Return [X, Y] of the center of cell containing provided text 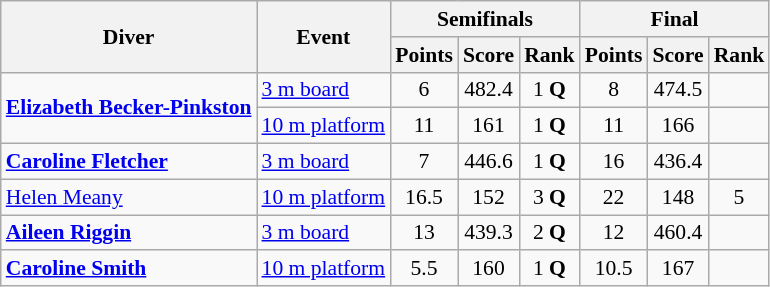
460.4 [678, 233]
13 [424, 233]
16 [614, 162]
22 [614, 197]
6 [424, 90]
Caroline Smith [129, 269]
3 Q [550, 197]
167 [678, 269]
Diver [129, 36]
439.3 [488, 233]
Final [675, 19]
10.5 [614, 269]
Helen Meany [129, 197]
5.5 [424, 269]
8 [614, 90]
474.5 [678, 90]
16.5 [424, 197]
Caroline Fletcher [129, 162]
12 [614, 233]
7 [424, 162]
166 [678, 126]
5 [740, 197]
436.4 [678, 162]
152 [488, 197]
482.4 [488, 90]
Elizabeth Becker-Pinkston [129, 108]
Event [324, 36]
161 [488, 126]
Aileen Riggin [129, 233]
2 Q [550, 233]
446.6 [488, 162]
148 [678, 197]
Semifinals [485, 19]
160 [488, 269]
